Search for the cell housing the specified text and yield its [X, Y] center coordinate. 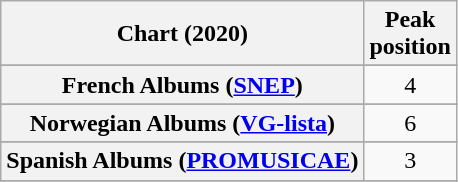
Peakposition [410, 34]
Norwegian Albums (VG-lista) [182, 123]
Spanish Albums (PROMUSICAE) [182, 161]
3 [410, 161]
4 [410, 85]
6 [410, 123]
Chart (2020) [182, 34]
French Albums (SNEP) [182, 85]
